Scan for the cell matching the given text and deliver its (X, Y) coordinate at center. 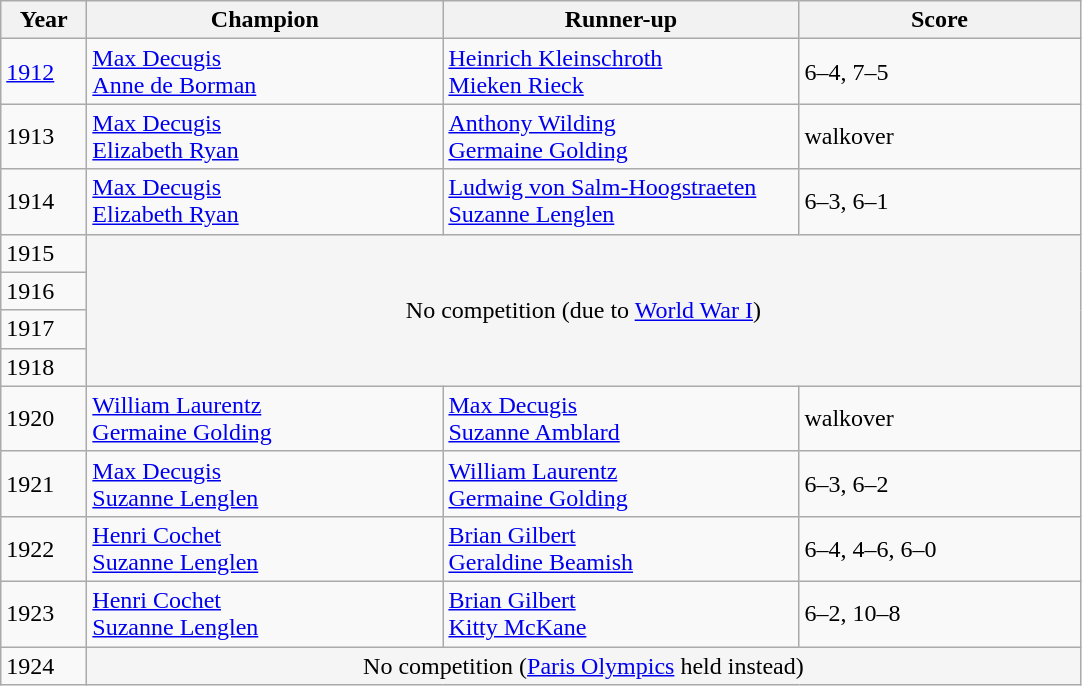
1922 (44, 548)
1924 (44, 665)
Champion (265, 20)
1917 (44, 329)
Max Decugis Anne de Borman (265, 72)
1914 (44, 202)
Brian Gilbert Geraldine Beamish (621, 548)
Brian Gilbert Kitty McKane (621, 614)
Ludwig von Salm-Hoogstraeten Suzanne Lenglen (621, 202)
Anthony Wilding Germaine Golding (621, 136)
Heinrich Kleinschroth Mieken Rieck (621, 72)
6–4, 4–6, 6–0 (940, 548)
1916 (44, 291)
Score (940, 20)
No competition (Paris Olympics held instead) (584, 665)
1915 (44, 253)
No competition (due to World War I) (584, 310)
6–2, 10–8 (940, 614)
6–4, 7–5 (940, 72)
6–3, 6–2 (940, 484)
1912 (44, 72)
Runner-up (621, 20)
1913 (44, 136)
1918 (44, 367)
6–3, 6–1 (940, 202)
1923 (44, 614)
Year (44, 20)
Max Decugis Suzanne Amblard (621, 418)
1921 (44, 484)
1920 (44, 418)
Max Decugis Suzanne Lenglen (265, 484)
